Return [X, Y] of the center of cell containing provided text 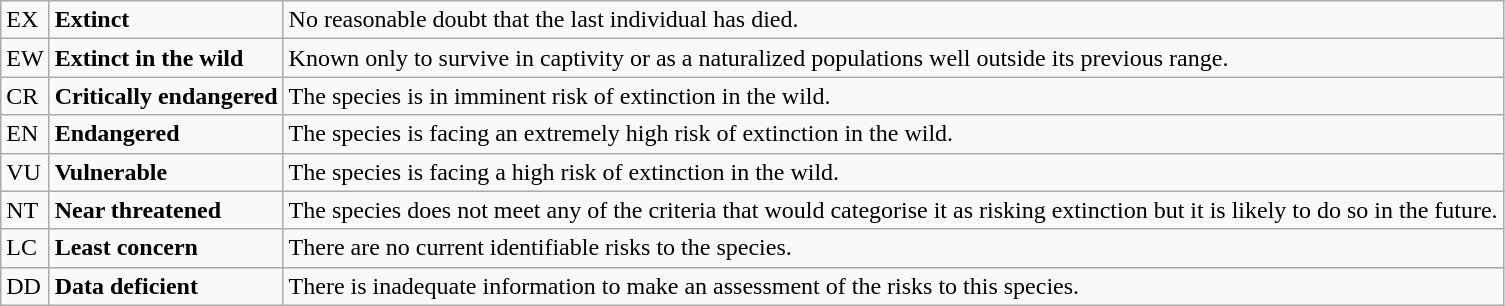
Data deficient [166, 286]
NT [25, 210]
Extinct in the wild [166, 58]
There are no current identifiable risks to the species. [893, 248]
Endangered [166, 134]
Known only to survive in captivity or as a naturalized populations well outside its previous range. [893, 58]
CR [25, 96]
Critically endangered [166, 96]
Near threatened [166, 210]
DD [25, 286]
The species is facing a high risk of extinction in the wild. [893, 172]
Vulnerable [166, 172]
EN [25, 134]
The species is in imminent risk of extinction in the wild. [893, 96]
The species does not meet any of the criteria that would categorise it as risking extinction but it is likely to do so in the future. [893, 210]
VU [25, 172]
The species is facing an extremely high risk of extinction in the wild. [893, 134]
EW [25, 58]
EX [25, 20]
No reasonable doubt that the last individual has died. [893, 20]
There is inadequate information to make an assessment of the risks to this species. [893, 286]
Least concern [166, 248]
Extinct [166, 20]
LC [25, 248]
